Output the [x, y] coordinate of the center of the cell containing the given text.  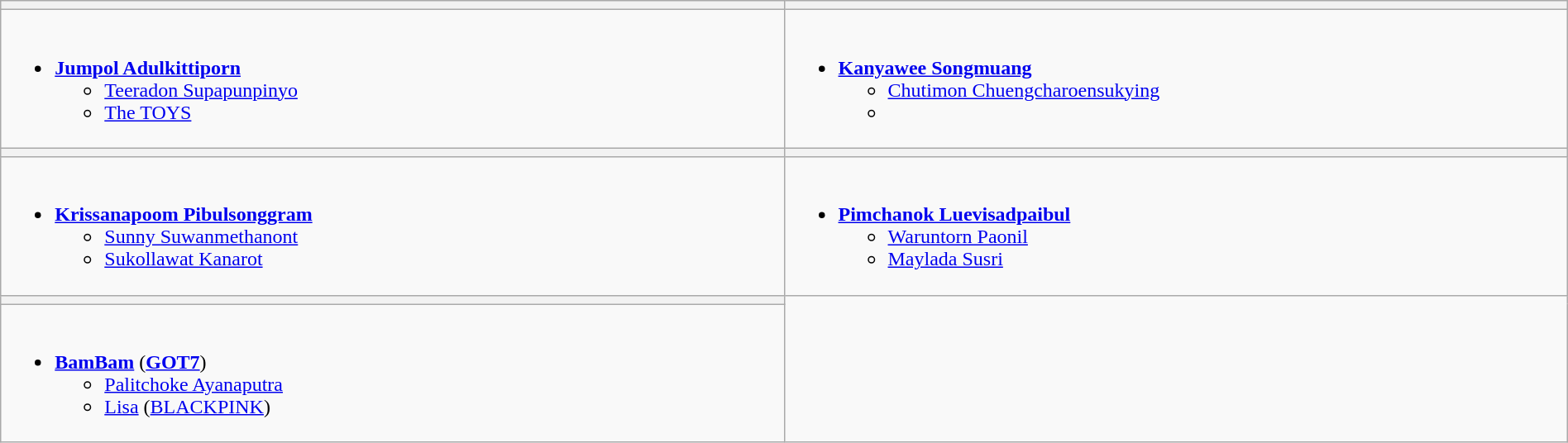
Pimchanok LuevisadpaibulWaruntorn PaonilMaylada Susri [1176, 226]
Krissanapoom PibulsonggramSunny SuwanmethanontSukollawat Kanarot [392, 226]
Kanyawee SongmuangChutimon Chuengcharoensukying [1176, 79]
Jumpol AdulkittipornTeeradon SupapunpinyoThe TOYS [392, 79]
BamBam (GOT7)Palitchoke AyanaputraLisa (BLACKPINK) [392, 374]
